Locate the cell with the specified text and output its (X, Y) center coordinate. 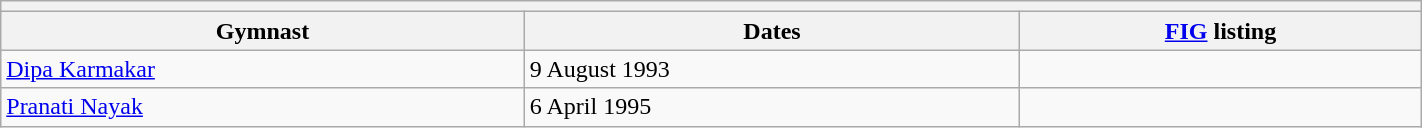
Dipa Karmakar (263, 69)
Dates (772, 31)
9 August 1993 (772, 69)
Gymnast (263, 31)
6 April 1995 (772, 107)
FIG listing (1221, 31)
Pranati Nayak (263, 107)
